Capture the cell that displays the provided text and extract its (x, y) central coordinate. 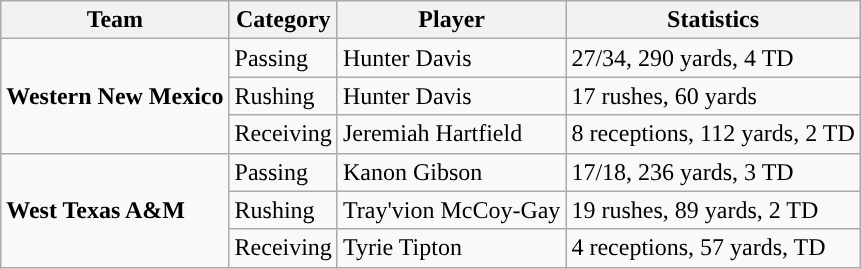
17 rushes, 60 yards (713, 96)
Jeremiah Hartfield (451, 134)
4 receptions, 57 yards, TD (713, 248)
Tray'vion McCoy-Gay (451, 210)
Team (115, 20)
Statistics (713, 20)
17/18, 236 yards, 3 TD (713, 172)
Player (451, 20)
8 receptions, 112 yards, 2 TD (713, 134)
Category (283, 20)
27/34, 290 yards, 4 TD (713, 58)
Western New Mexico (115, 96)
West Texas A&M (115, 210)
Tyrie Tipton (451, 248)
Kanon Gibson (451, 172)
19 rushes, 89 yards, 2 TD (713, 210)
